Identify which cell holds the provided text, then report its (X, Y) central coordinate. 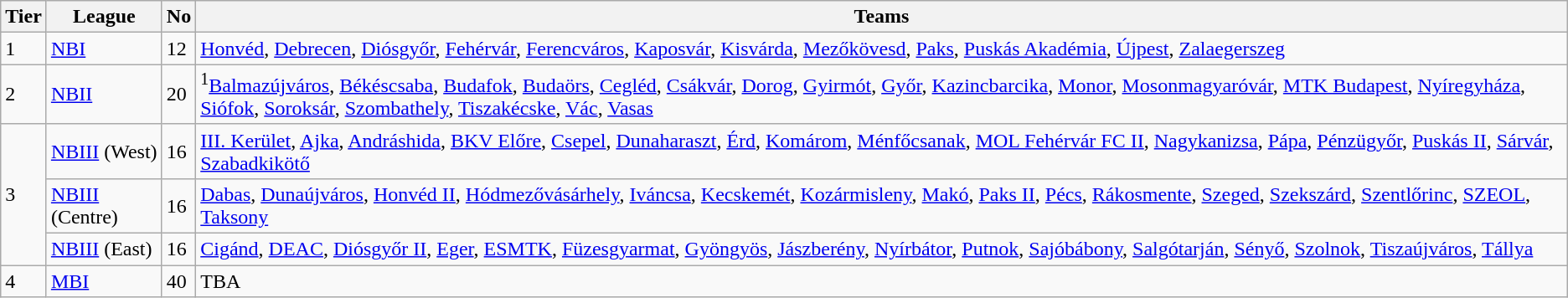
1 (23, 49)
4 (23, 281)
12 (178, 49)
NBII (104, 95)
NBIII (Centre) (104, 206)
NBIII (West) (104, 151)
League (104, 17)
Honvéd, Debrecen, Diósgyőr, Fehérvár, Ferencváros, Kaposvár, Kisvárda, Mezőkövesd, Paks, Puskás Akadémia, Újpest, Zalaegerszeg (882, 49)
Teams (882, 17)
2 (23, 95)
NBI (104, 49)
20 (178, 95)
TBA (882, 281)
40 (178, 281)
MBI (104, 281)
No (178, 17)
Tier (23, 17)
3 (23, 194)
NBIII (East) (104, 249)
